Pinpoint the cell where the given text exists, returning its (x, y) midpoint coordinate. 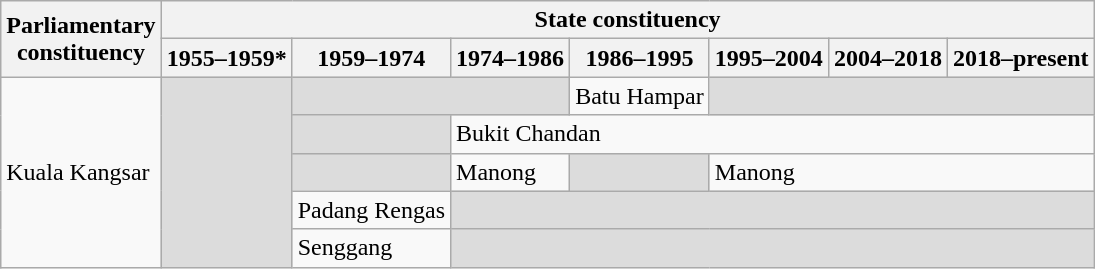
2018–present (1020, 58)
Senggang (371, 248)
1955–1959* (226, 58)
Bukit Chandan (773, 134)
1959–1974 (371, 58)
Parliamentaryconstituency (81, 39)
State constituency (628, 20)
Batu Hampar (640, 96)
Padang Rengas (371, 210)
2004–2018 (888, 58)
1974–1986 (510, 58)
1986–1995 (640, 58)
Kuala Kangsar (81, 172)
1995–2004 (768, 58)
